Search for the cell housing the specified text and yield its [x, y] center coordinate. 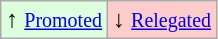
↓ Relegated [162, 20]
↑ Promoted [54, 20]
